Provide the (X, Y) coordinate of the cell's center where the given text is located.  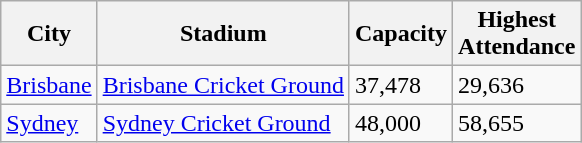
Brisbane Cricket Ground (223, 85)
City (49, 34)
Stadium (223, 34)
Capacity (400, 34)
Brisbane (49, 85)
Sydney Cricket Ground (223, 123)
37,478 (400, 85)
29,636 (517, 85)
HighestAttendance (517, 34)
48,000 (400, 123)
Sydney (49, 123)
58,655 (517, 123)
